Pinpoint the cell where the given text exists, returning its [x, y] midpoint coordinate. 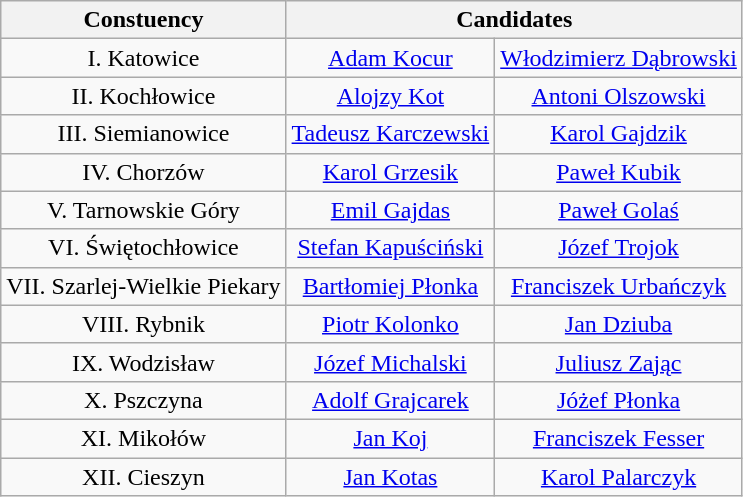
Karol Palarczyk [619, 477]
Piotr Kolonko [390, 324]
VII. Szarlej-Wielkie Piekary [144, 286]
IV. Chorzów [144, 172]
Włodzimierz Dąbrowski [619, 58]
Paweł Kubik [619, 172]
Franciszek Urbańczyk [619, 286]
Bartłomiej Płonka [390, 286]
Józef Trojok [619, 248]
I. Katowice [144, 58]
Adolf Grajcarek [390, 400]
XI. Mikołów [144, 438]
VIII. Rybnik [144, 324]
Jan Dziuba [619, 324]
Tadeusz Karczewski [390, 134]
V. Tarnowskie Góry [144, 210]
Candidates [514, 20]
Karol Grzesik [390, 172]
VI. Świętochłowice [144, 248]
Stefan Kapuściński [390, 248]
Franciszek Fesser [619, 438]
Antoni Olszowski [619, 96]
III. Siemianowice [144, 134]
Jan Koj [390, 438]
Karol Gajdzik [619, 134]
Paweł Golaś [619, 210]
IX. Wodzisław [144, 362]
Józef Michalski [390, 362]
Adam Kocur [390, 58]
Emil Gajdas [390, 210]
XII. Cieszyn [144, 477]
X. Pszczyna [144, 400]
Alojzy Kot [390, 96]
Jan Kotas [390, 477]
II. Kochłowice [144, 96]
Juliusz Zając [619, 362]
Constuency [144, 20]
Jóżef Płonka [619, 400]
